Locate the cell with the specified text and output its [X, Y] center coordinate. 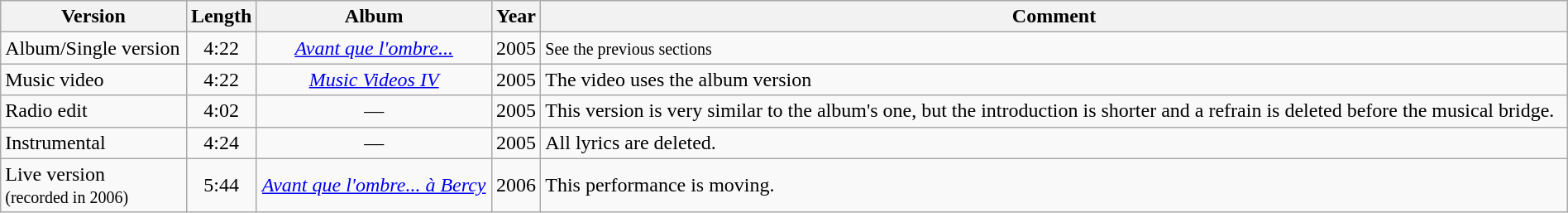
4:24 [222, 143]
All lyrics are deleted. [1054, 143]
Avant que l'ombre... à Bercy [374, 186]
5:44 [222, 186]
Version [93, 17]
Music Videos IV [374, 80]
The video uses the album version [1054, 80]
4:02 [222, 111]
Album/Single version [93, 48]
Live version (recorded in 2006) [93, 186]
Comment [1054, 17]
Radio edit [93, 111]
Music video [93, 80]
2006 [516, 186]
Instrumental [93, 143]
This version is very similar to the album's one, but the introduction is shorter and a refrain is deleted before the musical bridge. [1054, 111]
See the previous sections [1054, 48]
Avant que l'ombre... [374, 48]
Album [374, 17]
Year [516, 17]
This performance is moving. [1054, 186]
Length [222, 17]
